Find where the given text appears and provide that cell's center as (X, Y) coordinate. 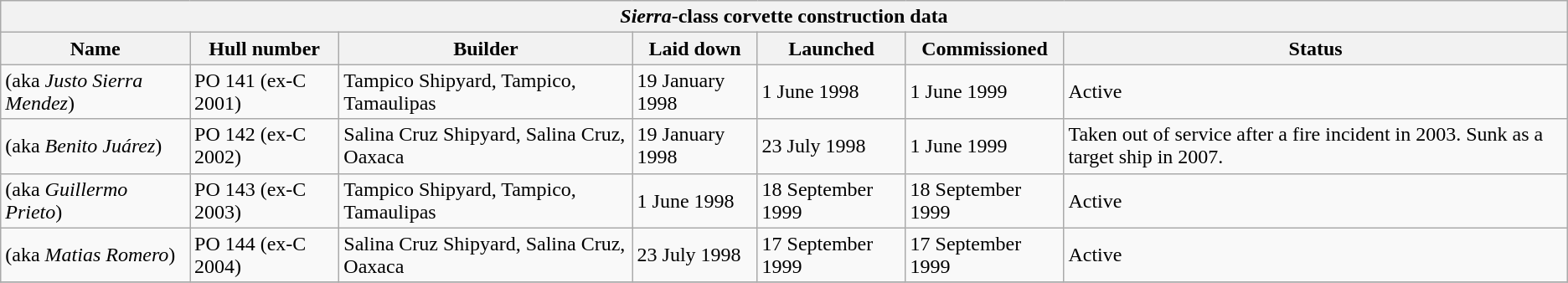
(aka Benito Juárez) (95, 146)
(aka Matias Romero) (95, 255)
Sierra-class corvette construction data (784, 17)
Status (1315, 49)
Hull number (264, 49)
PO 144 (ex-C 2004) (264, 255)
PO 142 (ex-C 2002) (264, 146)
Builder (486, 49)
(aka Justo Sierra Mendez) (95, 92)
PO 141 (ex-C 2001) (264, 92)
Launched (831, 49)
Name (95, 49)
Laid down (695, 49)
Taken out of service after a fire incident in 2003. Sunk as a target ship in 2007. (1315, 146)
Commissioned (985, 49)
PO 143 (ex-C 2003) (264, 201)
(aka Guillermo Prieto) (95, 201)
